Locate the cell with the specified text and output its (x, y) center coordinate. 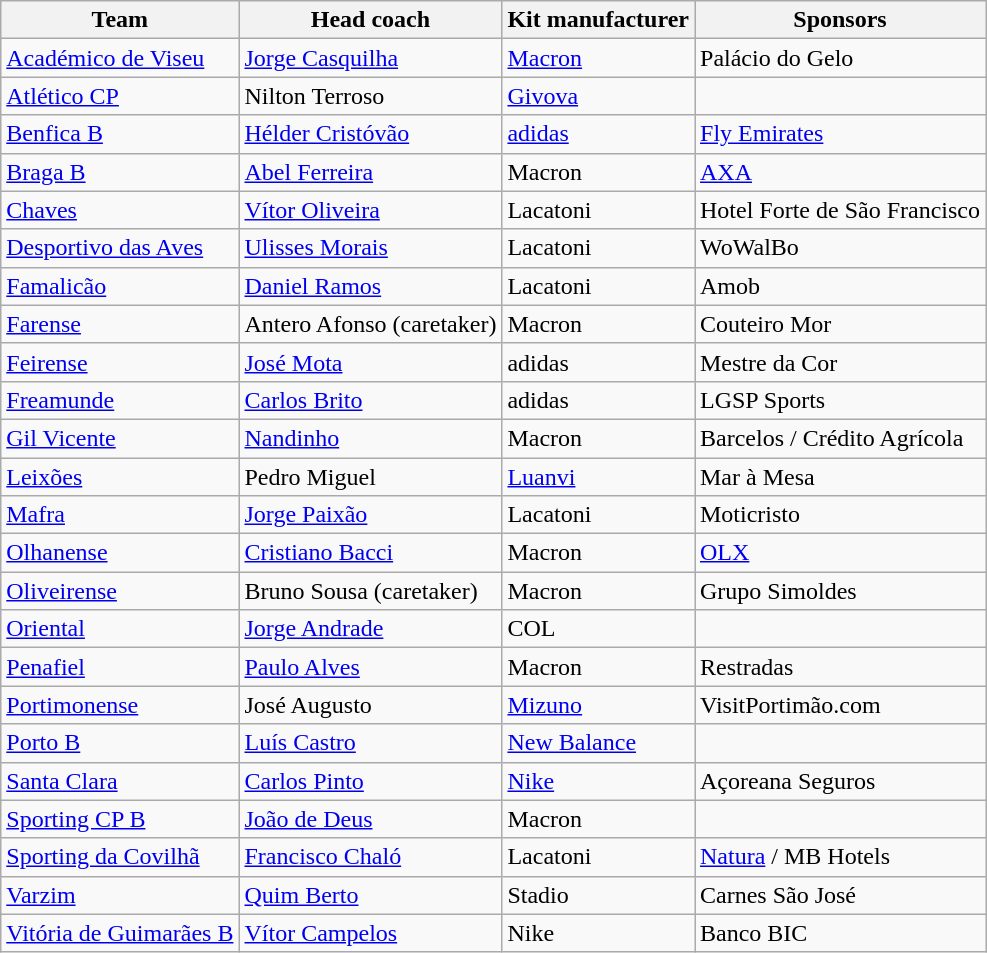
Restradas (840, 667)
Braga B (120, 172)
Ulisses Morais (370, 248)
João de Deus (370, 819)
Gil Vicente (120, 438)
Mestre da Cor (840, 362)
Chaves (120, 210)
Sporting da Covilhã (120, 857)
Portimonense (120, 705)
Desportivo das Aves (120, 248)
Olhanense (120, 553)
Farense (120, 324)
Natura / MB Hotels (840, 857)
VisitPortimão.com (840, 705)
Abel Ferreira (370, 172)
Sponsors (840, 20)
Cristiano Bacci (370, 553)
Porto B (120, 743)
Mizuno (598, 705)
Pedro Miguel (370, 477)
Francisco Chaló (370, 857)
New Balance (598, 743)
Hélder Cristóvão (370, 134)
Antero Afonso (caretaker) (370, 324)
Moticristo (840, 515)
Stadio (598, 895)
LGSP Sports (840, 400)
Oliveirense (120, 591)
Académico de Viseu (120, 58)
Daniel Ramos (370, 286)
Grupo Simoldes (840, 591)
Givova (598, 96)
Mafra (120, 515)
Carlos Brito (370, 400)
Jorge Paixão (370, 515)
Famalicão (120, 286)
Carnes São José (840, 895)
Bruno Sousa (caretaker) (370, 591)
Jorge Andrade (370, 629)
Fly Emirates (840, 134)
José Mota (370, 362)
Paulo Alves (370, 667)
Team (120, 20)
Vítor Oliveira (370, 210)
Atlético CP (120, 96)
Açoreana Seguros (840, 781)
Freamunde (120, 400)
Oriental (120, 629)
Benfica B (120, 134)
Santa Clara (120, 781)
OLX (840, 553)
Sporting CP B (120, 819)
Mar à Mesa (840, 477)
Feirense (120, 362)
Leixões (120, 477)
Head coach (370, 20)
Vitória de Guimarães B (120, 933)
Penafiel (120, 667)
Quim Berto (370, 895)
Jorge Casquilha (370, 58)
Kit manufacturer (598, 20)
Couteiro Mor (840, 324)
WoWalBo (840, 248)
José Augusto (370, 705)
Nilton Terroso (370, 96)
Luanvi (598, 477)
Varzim (120, 895)
Luís Castro (370, 743)
Barcelos / Crédito Agrícola (840, 438)
Hotel Forte de São Francisco (840, 210)
Palácio do Gelo (840, 58)
COL (598, 629)
AXA (840, 172)
Amob (840, 286)
Carlos Pinto (370, 781)
Nandinho (370, 438)
Banco BIC (840, 933)
Vítor Campelos (370, 933)
